Extract the (x, y) coordinate from the center of the cell holding the provided text.  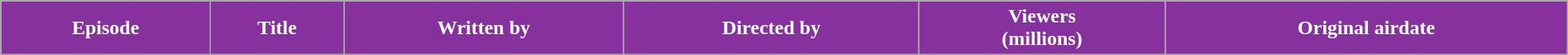
Directed by (771, 28)
Viewers(millions) (1042, 28)
Episode (106, 28)
Original airdate (1366, 28)
Written by (485, 28)
Title (278, 28)
